Return (x, y) of the center of cell containing provided text 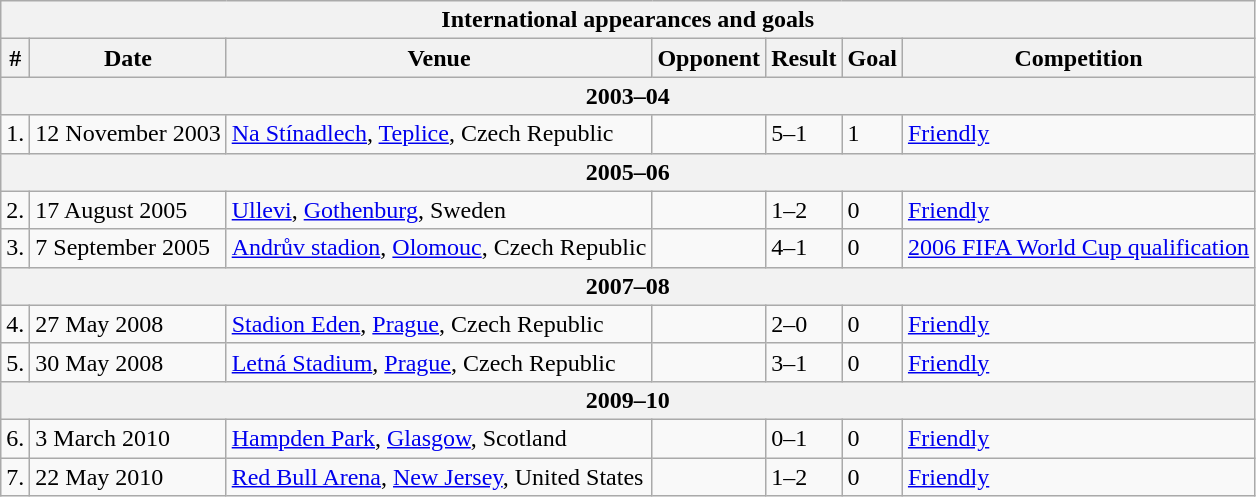
2–0 (804, 324)
2009–10 (628, 400)
6. (16, 438)
7 September 2005 (128, 248)
2003–04 (628, 96)
Result (804, 58)
22 May 2010 (128, 477)
Stadion Eden, Prague, Czech Republic (439, 324)
3 March 2010 (128, 438)
12 November 2003 (128, 134)
2005–06 (628, 172)
17 August 2005 (128, 210)
Date (128, 58)
Ullevi, Gothenburg, Sweden (439, 210)
30 May 2008 (128, 362)
Opponent (709, 58)
7. (16, 477)
0–1 (804, 438)
Andrův stadion, Olomouc, Czech Republic (439, 248)
4–1 (804, 248)
3. (16, 248)
2007–08 (628, 286)
2006 FIFA World Cup qualification (1078, 248)
Goal (872, 58)
27 May 2008 (128, 324)
# (16, 58)
Na Stínadlech, Teplice, Czech Republic (439, 134)
Red Bull Arena, New Jersey, United States (439, 477)
Letná Stadium, Prague, Czech Republic (439, 362)
Venue (439, 58)
2. (16, 210)
4. (16, 324)
5–1 (804, 134)
Competition (1078, 58)
1 (872, 134)
3–1 (804, 362)
International appearances and goals (628, 20)
Hampden Park, Glasgow, Scotland (439, 438)
1. (16, 134)
5. (16, 362)
